Return (x, y) of the center of cell containing provided text 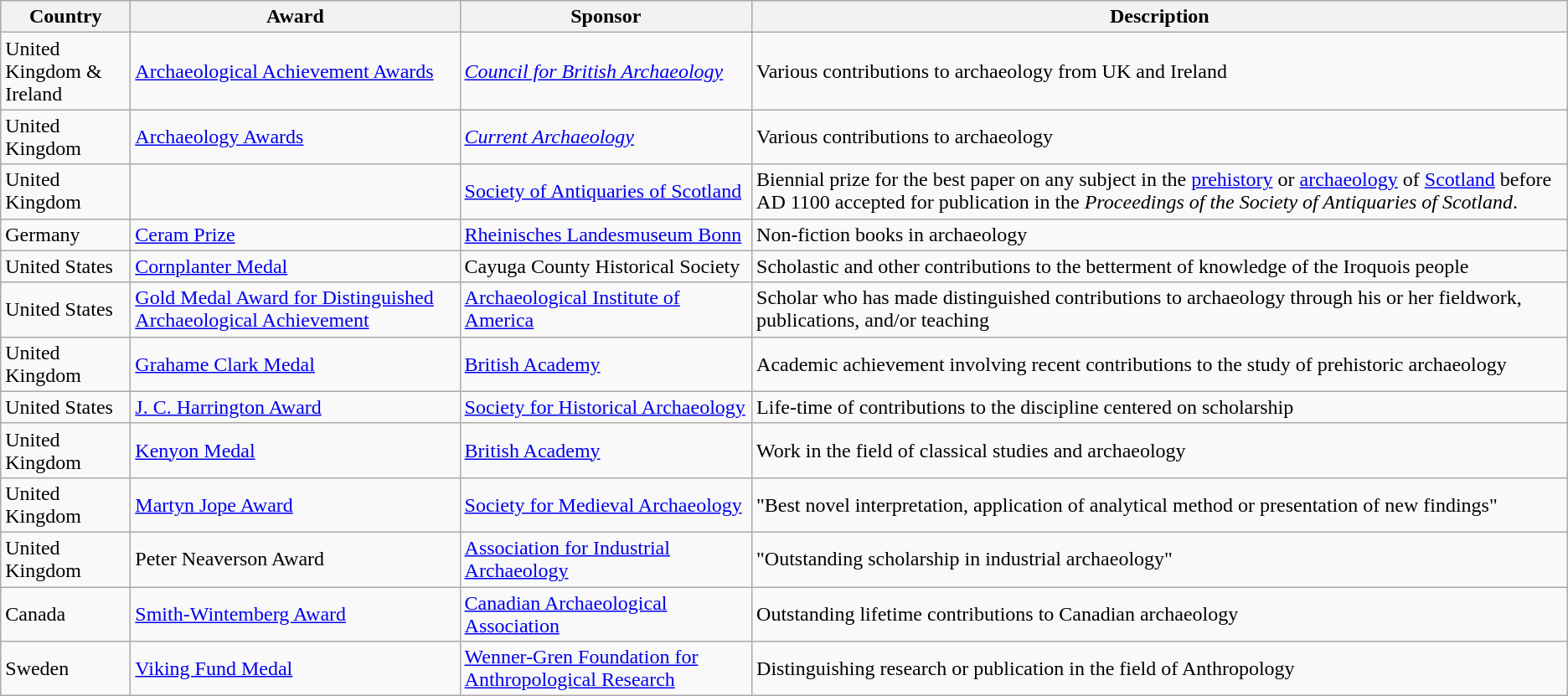
Archaeology Awards (295, 137)
Scholastic and other contributions to the betterment of knowledge of the Iroquois people (1160, 266)
Peter Neaverson Award (295, 559)
Martyn Jope Award (295, 504)
Wenner-Gren Foundation for Anthropological Research (606, 668)
Archaeological Institute of America (606, 310)
Grahame Clark Medal (295, 363)
Distinguishing research or publication in the field of Anthropology (1160, 668)
Description (1160, 17)
J. C. Harrington Award (295, 407)
Archaeological Achievement Awards (295, 71)
Various contributions to archaeology (1160, 137)
Cornplanter Medal (295, 266)
Award (295, 17)
Cayuga County Historical Society (606, 266)
Sweden (65, 668)
Academic achievement involving recent contributions to the study of prehistoric archaeology (1160, 363)
Non-fiction books in archaeology (1160, 235)
Smith-Wintemberg Award (295, 613)
Kenyon Medal (295, 451)
Society for Historical Archaeology (606, 407)
Life-time of contributions to the discipline centered on scholarship (1160, 407)
"Outstanding scholarship in industrial archaeology" (1160, 559)
United Kingdom & Ireland (65, 71)
Country (65, 17)
Work in the field of classical studies and archaeology (1160, 451)
Scholar who has made distinguished contributions to archaeology through his or her fieldwork, publications, and/or teaching (1160, 310)
Gold Medal Award for Distinguished Archaeological Achievement (295, 310)
Various contributions to archaeology from UK and Ireland (1160, 71)
Society of Antiquaries of Scotland (606, 191)
Council for British Archaeology (606, 71)
Ceram Prize (295, 235)
Current Archaeology (606, 137)
Outstanding lifetime contributions to Canadian archaeology (1160, 613)
"Best novel interpretation, application of analytical method or presentation of new findings" (1160, 504)
Association for Industrial Archaeology (606, 559)
Sponsor (606, 17)
Canada (65, 613)
Rheinisches Landesmuseum Bonn (606, 235)
Canadian Archaeological Association (606, 613)
Viking Fund Medal (295, 668)
Germany (65, 235)
Society for Medieval Archaeology (606, 504)
